Provide the [X, Y] coordinate of the cell's center where the given text is located.  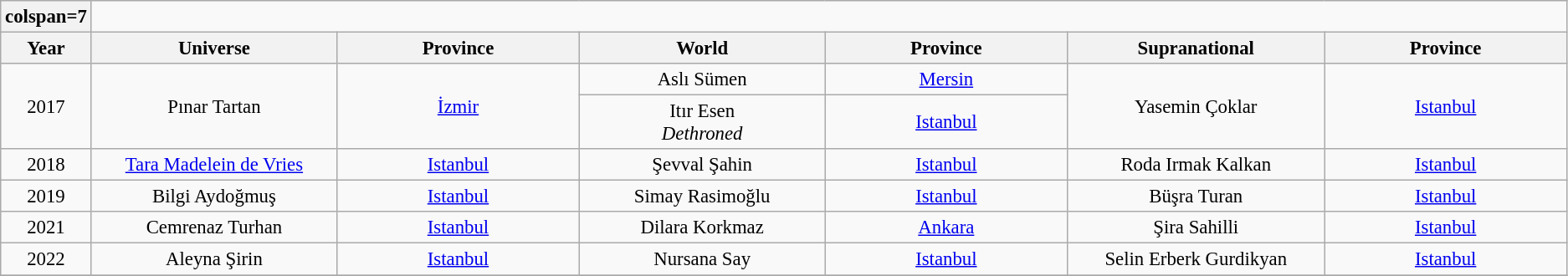
Bilgi Aydoğmuş [214, 197]
Şevval Şahin [702, 165]
Year [46, 49]
2022 [46, 259]
İzmir [459, 106]
Aleyna Şirin [214, 259]
Ankara [946, 228]
2017 [46, 106]
Supranational [1196, 49]
2019 [46, 197]
World [702, 49]
Simay Rasimoğlu [702, 197]
Büşra Turan [1196, 197]
Yasemin Çoklar [1196, 106]
2021 [46, 228]
Mersin [946, 79]
Roda Irmak Kalkan [1196, 165]
Tara Madelein de Vries [214, 165]
Şira Sahilli [1196, 228]
Cemrenaz Turhan [214, 228]
Pınar Tartan [214, 106]
colspan=7 [46, 17]
Aslı Sümen [702, 79]
Selin Erberk Gurdikyan [1196, 259]
2018 [46, 165]
Itır EsenDethroned [702, 122]
Dilara Korkmaz [702, 228]
Nursana Say [702, 259]
Universe [214, 49]
